Identify which cell holds the provided text, then report its [x, y] central coordinate. 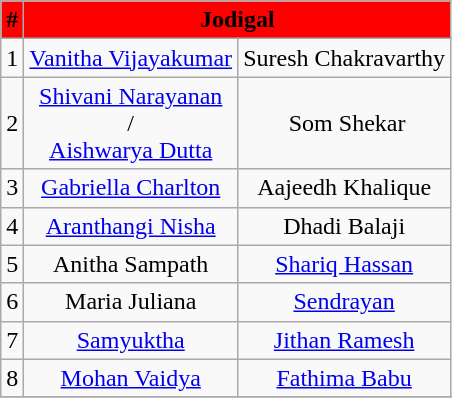
1 [12, 58]
Jithan Ramesh [344, 340]
Jodigal [238, 20]
Shariq Hassan [344, 264]
4 [12, 226]
Fathima Babu [344, 378]
Anitha Sampath [131, 264]
Sendrayan [344, 302]
5 [12, 264]
Suresh Chakravarthy [344, 58]
3 [12, 188]
6 [12, 302]
Aajeedh Khalique [344, 188]
Gabriella Charlton [131, 188]
2 [12, 123]
Samyuktha [131, 340]
Mohan Vaidya [131, 378]
Som Shekar [344, 123]
# [12, 20]
7 [12, 340]
8 [12, 378]
Maria Juliana [131, 302]
Aranthangi Nisha [131, 226]
Dhadi Balaji [344, 226]
Shivani Narayanan / Aishwarya Dutta [131, 123]
Vanitha Vijayakumar [131, 58]
